Search for the cell housing the specified text and yield its (X, Y) center coordinate. 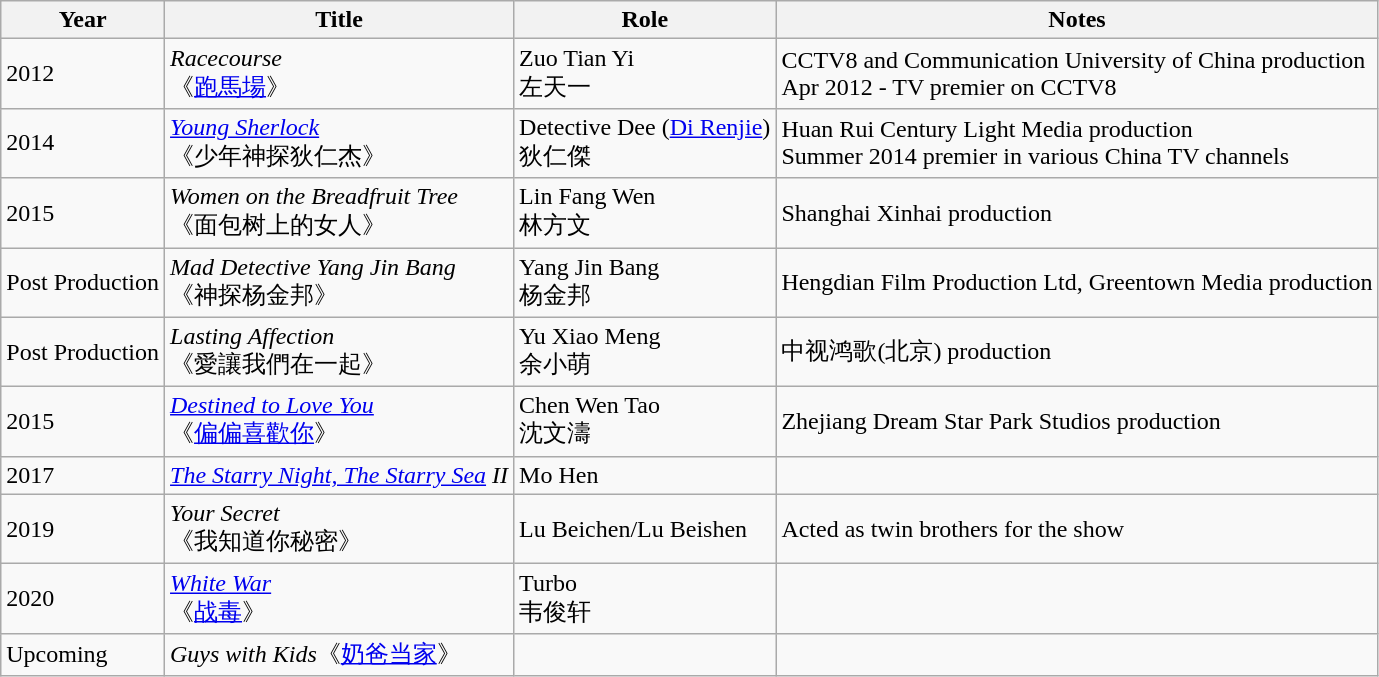
Role (645, 20)
2019 (83, 529)
Hengdian Film Production Ltd, Greentown Media production (1077, 283)
Shanghai Xinhai production (1077, 213)
Your Secret 《我知道你秘密》 (340, 529)
The Starry Night, The Starry Sea II (340, 475)
Title (340, 20)
White War《战毒》 (340, 599)
Year (83, 20)
Turbo韦俊轩 (645, 599)
Yang Jin Bang 杨金邦 (645, 283)
Women on the Breadfruit Tree《面包树上的女人》 (340, 213)
Huan Rui Century Light Media productionSummer 2014 premier in various China TV channels (1077, 143)
Lasting Affection 《愛讓我們在一起》 (340, 352)
Guys with Kids《奶爸当家》 (340, 654)
Zhejiang Dream Star Park Studios production (1077, 422)
CCTV8 and Communication University of China productionApr 2012 - TV premier on CCTV8 (1077, 74)
Detective Dee (Di Renjie) 狄仁傑 (645, 143)
2020 (83, 599)
Upcoming (83, 654)
Zuo Tian Yi 左天一 (645, 74)
Mad Detective Yang Jin Bang 《神探杨金邦》 (340, 283)
Destined to Love You 《偏偏喜歡你》 (340, 422)
2012 (83, 74)
Notes (1077, 20)
Racecourse 《跑馬場》 (340, 74)
Young Sherlock《少年神探狄仁杰》 (340, 143)
2014 (83, 143)
Lin Fang Wen 林方文 (645, 213)
Lu Beichen/Lu Beishen (645, 529)
中视鸿歌(北京) production (1077, 352)
Chen Wen Tao 沈文濤 (645, 422)
2017 (83, 475)
Acted as twin brothers for the show (1077, 529)
Yu Xiao Meng 余小萌 (645, 352)
Mo Hen (645, 475)
